Extract the (X, Y) coordinate from the center of the cell holding the provided text.  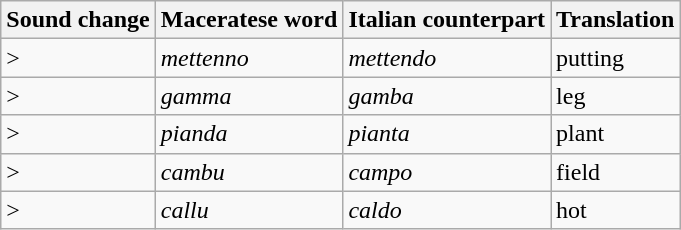
Translation (616, 20)
cambu (249, 172)
mettendo (447, 58)
field (616, 172)
plant (616, 134)
callu (249, 210)
gamba (447, 96)
leg (616, 96)
campo (447, 172)
Maceratese word (249, 20)
gamma (249, 96)
putting (616, 58)
pianta (447, 134)
Italian counterpart (447, 20)
Sound change (78, 20)
mettenno (249, 58)
hot (616, 210)
caldo (447, 210)
pianda (249, 134)
